Search for the cell housing the specified text and yield its (x, y) center coordinate. 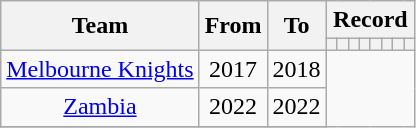
Zambia (100, 107)
2017 (233, 69)
From (233, 26)
To (296, 26)
Team (100, 26)
Record (370, 20)
2018 (296, 69)
Melbourne Knights (100, 69)
